Find where the given text appears and provide that cell's center as (x, y) coordinate. 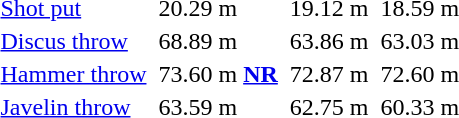
63.86 m (329, 41)
72.87 m (329, 74)
68.89 m (218, 41)
73.60 m NR (218, 74)
